Identify which cell holds the provided text, then report its [x, y] central coordinate. 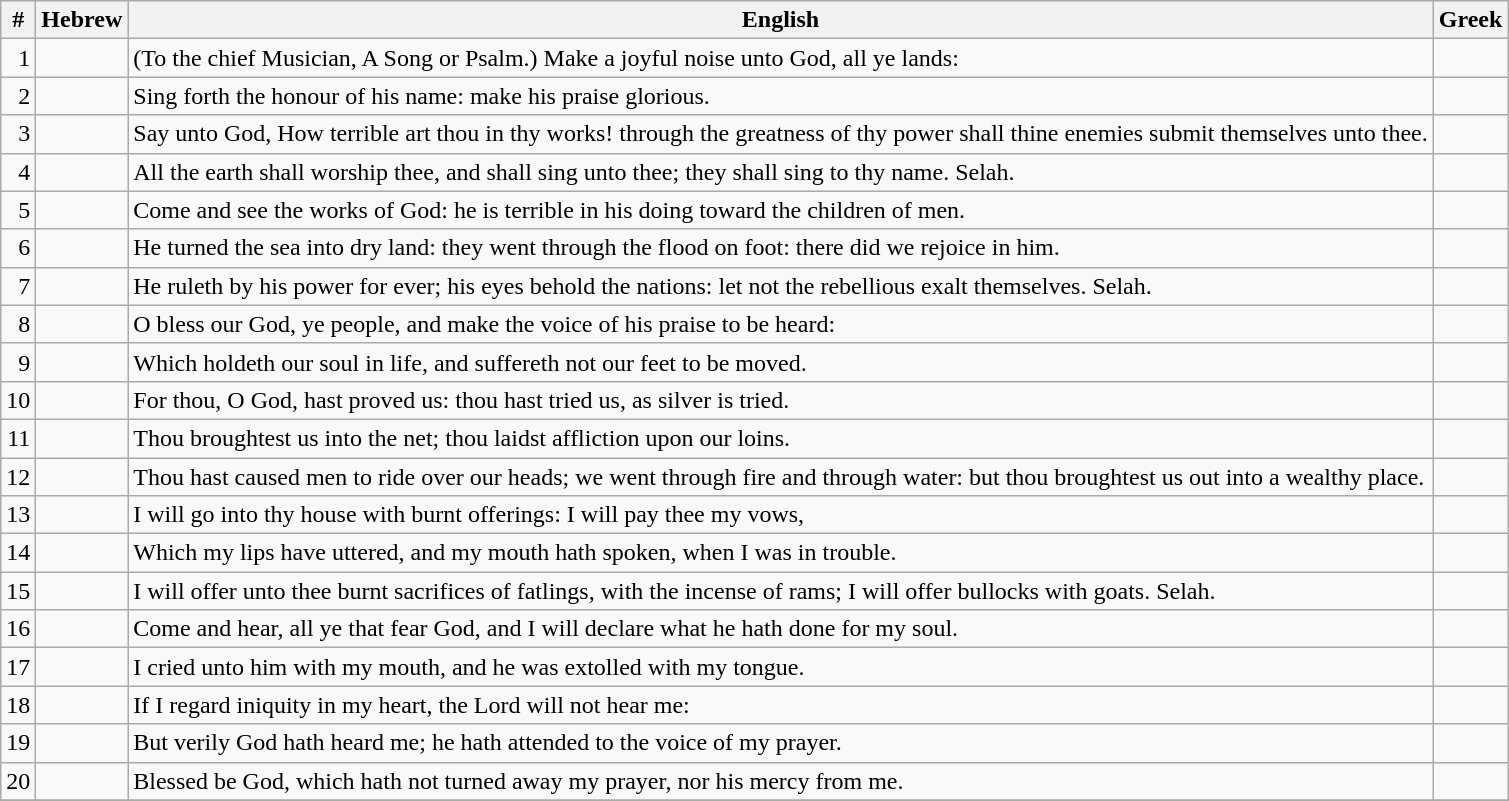
3 [18, 134]
20 [18, 781]
5 [18, 210]
Greek [1470, 20]
16 [18, 629]
English [780, 20]
8 [18, 324]
Thou hast caused men to ride over our heads; we went through fire and through water: but thou broughtest us out into a wealthy place. [780, 477]
Sing forth the honour of his name: make his praise glorious. [780, 96]
12 [18, 477]
Blessed be God, which hath not turned away my prayer, nor his mercy from me. [780, 781]
I will go into thy house with burnt offerings: I will pay thee my vows, [780, 515]
For thou, O God, hast proved us: thou hast tried us, as silver is tried. [780, 400]
7 [18, 286]
4 [18, 172]
13 [18, 515]
19 [18, 743]
Thou broughtest us into the net; thou laidst affliction upon our loins. [780, 438]
Say unto God, How terrible art thou in thy works! through the greatness of thy power shall thine enemies submit themselves unto thee. [780, 134]
# [18, 20]
Come and hear, all ye that fear God, and I will declare what he hath done for my soul. [780, 629]
17 [18, 667]
Which holdeth our soul in life, and suffereth not our feet to be moved. [780, 362]
Come and see the works of God: he is terrible in his doing toward the children of men. [780, 210]
14 [18, 553]
11 [18, 438]
All the earth shall worship thee, and shall sing unto thee; they shall sing to thy name. Selah. [780, 172]
9 [18, 362]
1 [18, 58]
He ruleth by his power for ever; his eyes behold the nations: let not the rebellious exalt themselves. Selah. [780, 286]
(To the chief Musician, A Song or Psalm.) Make a joyful noise unto God, all ye lands: [780, 58]
Hebrew [82, 20]
Which my lips have uttered, and my mouth hath spoken, when I was in trouble. [780, 553]
18 [18, 705]
O bless our God, ye people, and make the voice of his praise to be heard: [780, 324]
I cried unto him with my mouth, and he was extolled with my tongue. [780, 667]
He turned the sea into dry land: they went through the flood on foot: there did we rejoice in him. [780, 248]
6 [18, 248]
I will offer unto thee burnt sacrifices of fatlings, with the incense of rams; I will offer bullocks with goats. Selah. [780, 591]
15 [18, 591]
If I regard iniquity in my heart, the Lord will not hear me: [780, 705]
But verily God hath heard me; he hath attended to the voice of my prayer. [780, 743]
2 [18, 96]
10 [18, 400]
